Provide the [x, y] coordinate of the cell's center where the given text is located.  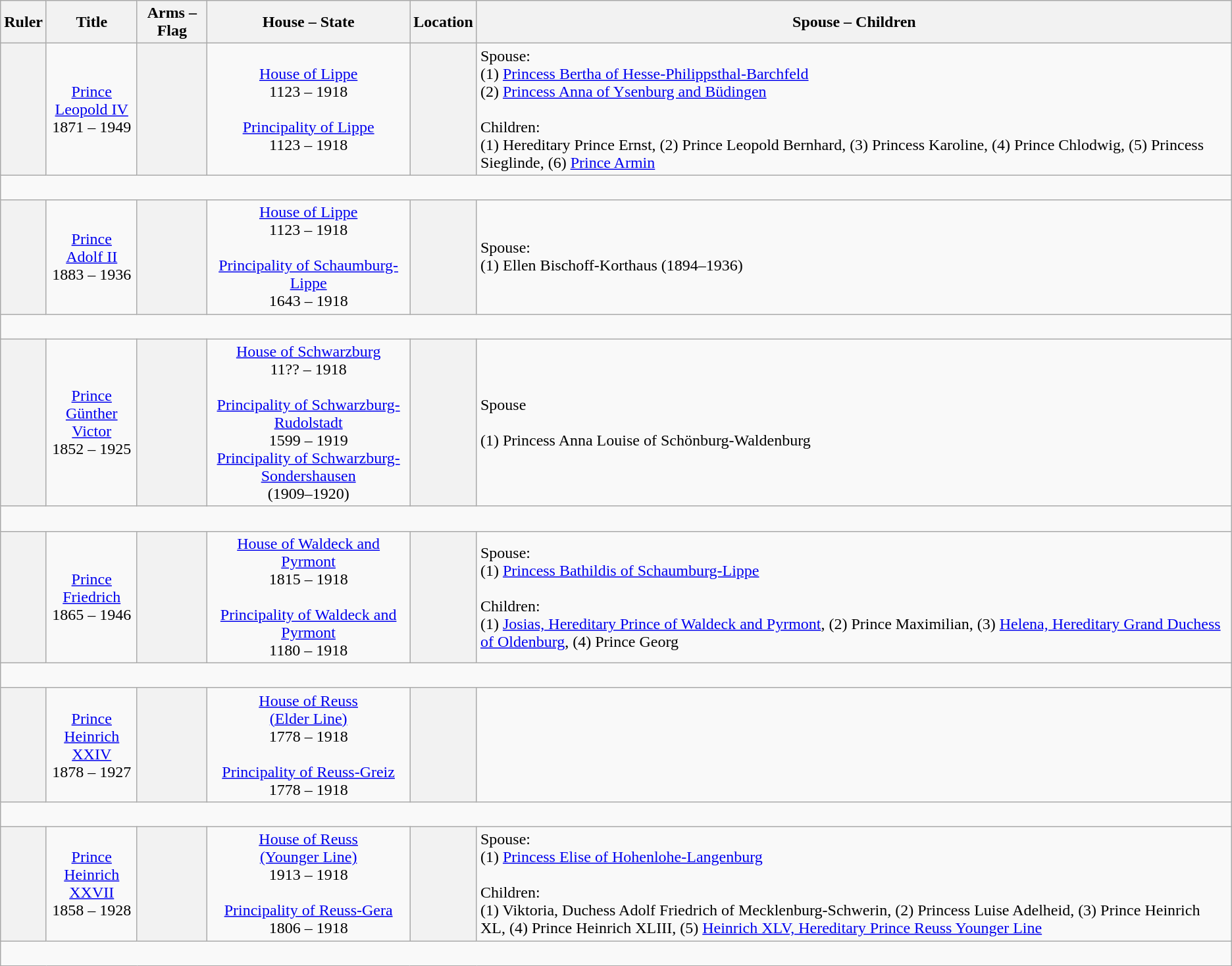
Ruler [24, 22]
Title [91, 22]
House of Reuss(Elder Line)1778 – 1918Principality of Reuss-Greiz1778 – 1918 [309, 745]
Spouse(1) Princess Anna Louise of Schönburg-Waldenburg [854, 422]
PrinceHeinrich XXVII1858 – 1928 [91, 883]
House of Waldeck and Pyrmont1815 – 1918Principality of Waldeck and Pyrmont1180 – 1918 [309, 597]
House of Reuss(Younger Line)1913 – 1918Principality of Reuss-Gera1806 – 1918 [309, 883]
House – State [309, 22]
PrinceHeinrich XXIV1878 – 1927 [91, 745]
House of Schwarzburg11?? – 1918Principality of Schwarzburg-Rudolstadt1599 – 1919Principality of Schwarzburg-Sondershausen(1909–1920) [309, 422]
Spouse:(1) Ellen Bischoff-Korthaus (1894–1936) [854, 257]
Arms – Flag [172, 22]
Spouse – Children [854, 22]
House of Lippe1123 – 1918Principality of Lippe1123 – 1918 [309, 109]
PrinceGünther Victor1852 – 1925 [91, 422]
Location [444, 22]
PrinceFriedrich1865 – 1946 [91, 597]
PrinceLeopold IV1871 – 1949 [91, 109]
PrinceAdolf II1883 – 1936 [91, 257]
House of Lippe1123 – 1918Principality of Schaumburg-Lippe1643 – 1918 [309, 257]
